Determine the [X, Y] coordinate at the center of the cell enclosing the given text.  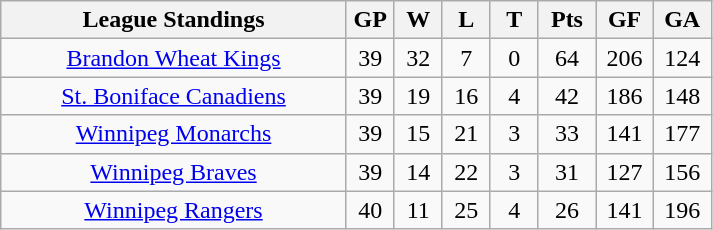
Winnipeg Monarchs [174, 134]
16 [466, 96]
15 [418, 134]
Winnipeg Rangers [174, 210]
W [418, 20]
40 [370, 210]
League Standings [174, 20]
196 [682, 210]
Brandon Wheat Kings [174, 58]
206 [625, 58]
GF [625, 20]
GP [370, 20]
GA [682, 20]
11 [418, 210]
Winnipeg Braves [174, 172]
25 [466, 210]
19 [418, 96]
St. Boniface Canadiens [174, 96]
21 [466, 134]
64 [567, 58]
Pts [567, 20]
33 [567, 134]
124 [682, 58]
32 [418, 58]
T [514, 20]
42 [567, 96]
177 [682, 134]
22 [466, 172]
156 [682, 172]
0 [514, 58]
31 [567, 172]
7 [466, 58]
148 [682, 96]
L [466, 20]
26 [567, 210]
127 [625, 172]
186 [625, 96]
14 [418, 172]
